Extract the (x, y) coordinate from the center of the cell holding the provided text.  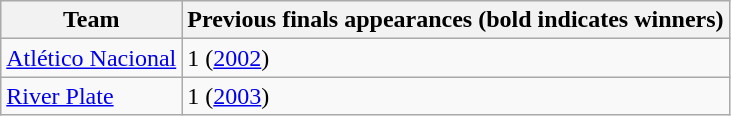
River Plate (92, 96)
1 (2003) (456, 96)
Previous finals appearances (bold indicates winners) (456, 20)
Atlético Nacional (92, 58)
1 (2002) (456, 58)
Team (92, 20)
